Search for the cell housing the specified text and yield its [X, Y] center coordinate. 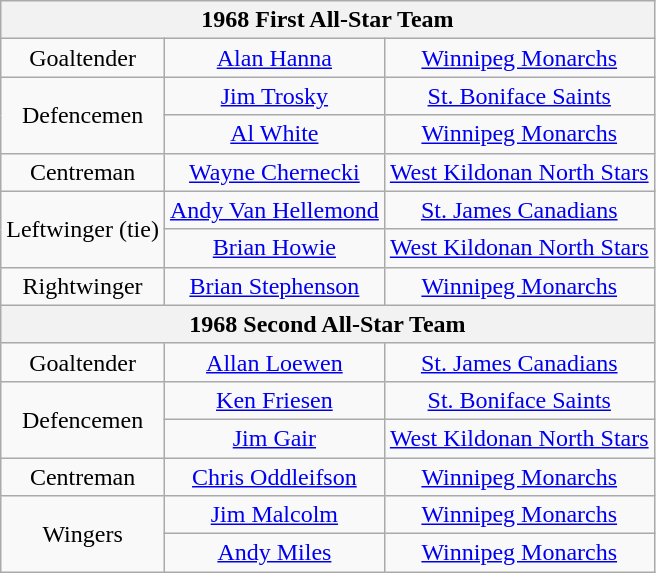
Jim Malcolm [274, 515]
Wayne Chernecki [274, 172]
Allan Loewen [274, 362]
1968 Second All-Star Team [328, 324]
Ken Friesen [274, 400]
Rightwinger [83, 286]
Jim Gair [274, 438]
Andy Miles [274, 553]
Brian Howie [274, 248]
Al White [274, 134]
1968 First All-Star Team [328, 20]
Wingers [83, 534]
Brian Stephenson [274, 286]
Jim Trosky [274, 96]
Chris Oddleifson [274, 477]
Leftwinger (tie) [83, 229]
Andy Van Hellemond [274, 210]
Alan Hanna [274, 58]
